Provide the (X, Y) coordinate of the cell's center where the given text is located.  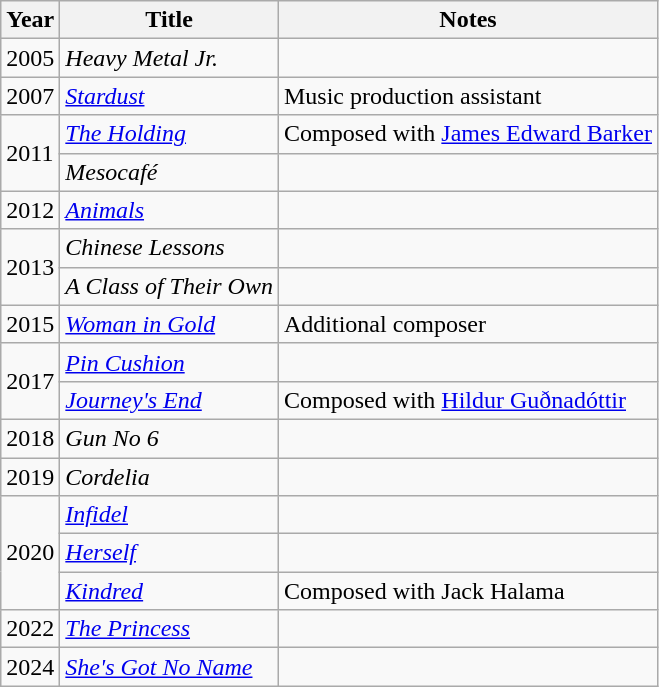
2019 (30, 477)
A Class of Their Own (170, 286)
Journey's End (170, 400)
Pin Cushion (170, 362)
Chinese Lessons (170, 248)
Composed with Jack Halama (468, 591)
Infidel (170, 515)
Composed with Hildur Guðnadóttir (468, 400)
2022 (30, 629)
Additional composer (468, 324)
Notes (468, 20)
Gun No 6 (170, 438)
2007 (30, 96)
2018 (30, 438)
2017 (30, 381)
2015 (30, 324)
Animals (170, 210)
2024 (30, 667)
Composed with James Edward Barker (468, 134)
Year (30, 20)
Kindred (170, 591)
Title (170, 20)
Herself (170, 553)
The Holding (170, 134)
Mesocafé (170, 172)
Stardust (170, 96)
2012 (30, 210)
Cordelia (170, 477)
Heavy Metal Jr. (170, 58)
2011 (30, 153)
2013 (30, 267)
2020 (30, 553)
2005 (30, 58)
Woman in Gold (170, 324)
The Princess (170, 629)
Music production assistant (468, 96)
She's Got No Name (170, 667)
